Provide the (x, y) coordinate of the cell's center where the given text is located.  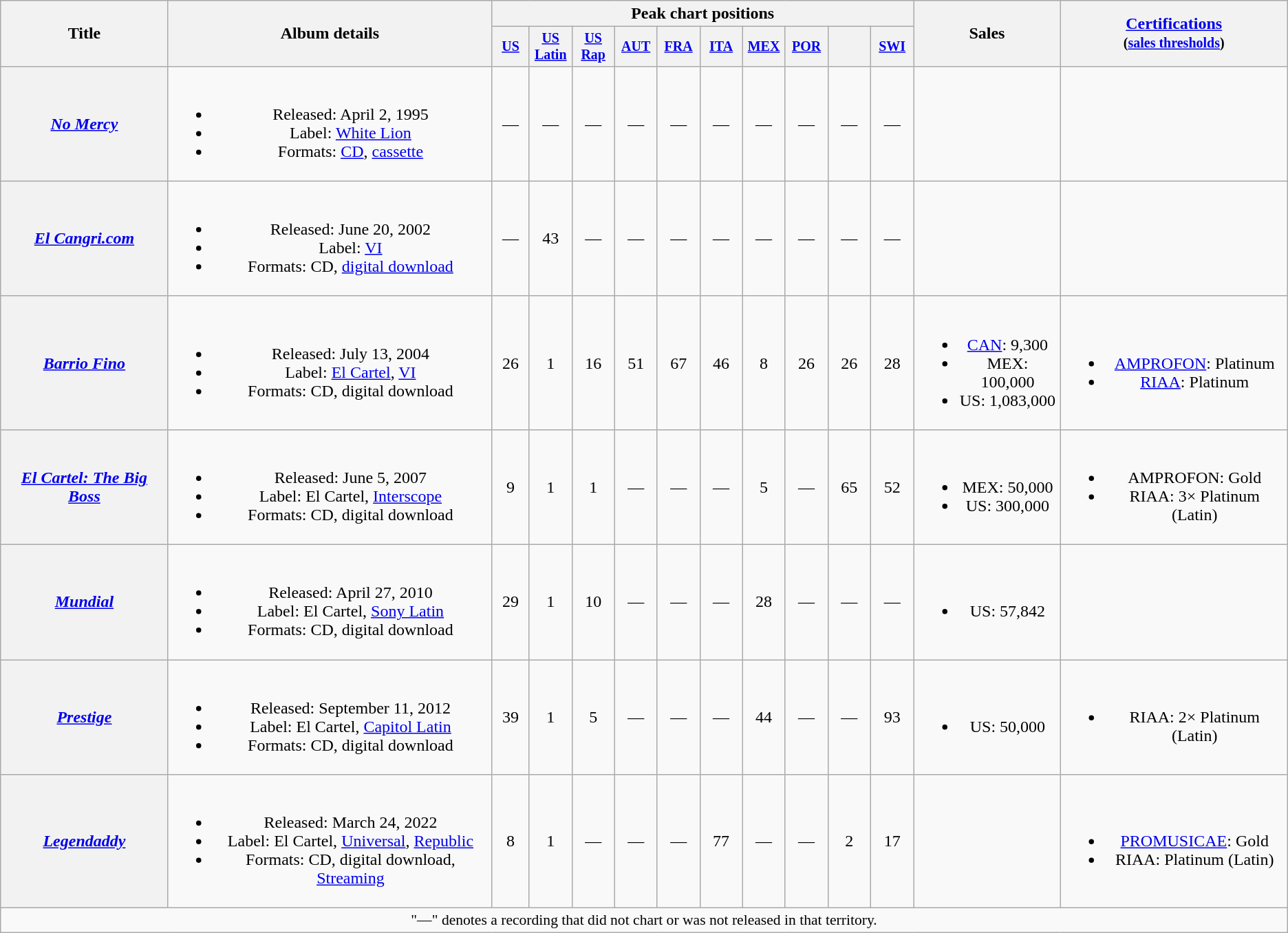
10 (593, 603)
Released: March 24, 2022Label: El Cartel, Universal, RepublicFormats: CD, digital download, Streaming (330, 841)
Released: April 27, 2010Label: El Cartel, Sony LatinFormats: CD, digital download (330, 603)
52 (892, 487)
Mundial (84, 603)
Prestige (84, 717)
US: 50,000 (987, 717)
AMPROFON: PlatinumRIAA: Platinum (1174, 363)
ITA (721, 47)
AMPROFON: GoldRIAA: 3× Platinum (Latin) (1174, 487)
39 (511, 717)
Album details (330, 34)
Released: July 13, 2004Label: El Cartel, VIFormats: CD, digital download (330, 363)
No Mercy (84, 124)
93 (892, 717)
29 (511, 603)
16 (593, 363)
51 (636, 363)
SWI (892, 47)
77 (721, 841)
Legendaddy (84, 841)
9 (511, 487)
US (511, 47)
US: 57,842 (987, 603)
65 (849, 487)
Title (84, 34)
El Cangri.com (84, 238)
"—" denotes a recording that did not chart or was not released in that territory. (644, 921)
FRA (678, 47)
2 (849, 841)
RIAA: 2× Platinum (Latin) (1174, 717)
44 (764, 717)
Released: April 2, 1995Label: White LionFormats: CD, cassette (330, 124)
MEX: 50,000US: 300,000 (987, 487)
Sales (987, 34)
Released: June 20, 2002Label: VIFormats: CD, digital download (330, 238)
El Cartel: The Big Boss (84, 487)
Certifications(sales thresholds) (1174, 34)
USRap (593, 47)
Released: June 5, 2007Label: El Cartel, InterscopeFormats: CD, digital download (330, 487)
USLatin (550, 47)
AUT (636, 47)
Released: September 11, 2012Label: El Cartel, Capitol LatinFormats: CD, digital download (330, 717)
PROMUSICAE: GoldRIAA: Platinum (Latin) (1174, 841)
Peak chart positions (703, 14)
POR (806, 47)
CAN: 9,300MEX: 100,000US: 1,083,000 (987, 363)
17 (892, 841)
MEX (764, 47)
67 (678, 363)
46 (721, 363)
Barrio Fino (84, 363)
43 (550, 238)
